Provide the [x, y] coordinate of the cell's center where the given text is located.  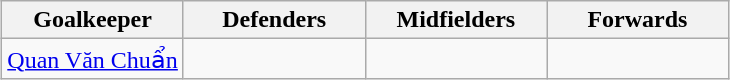
Midfielders [456, 20]
Goalkeeper [93, 20]
Forwards [638, 20]
Quan Văn Chuẩn [93, 59]
Defenders [274, 20]
